Determine the (X, Y) coordinate at the center of the cell enclosing the given text.  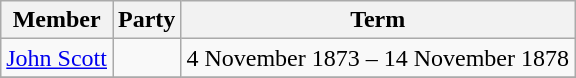
Party (146, 20)
John Scott (57, 58)
4 November 1873 – 14 November 1878 (378, 58)
Term (378, 20)
Member (57, 20)
